Scan for the cell matching the given text and deliver its (x, y) coordinate at center. 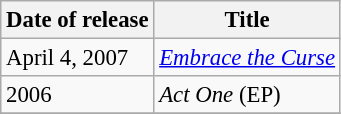
April 4, 2007 (78, 58)
Date of release (78, 20)
2006 (78, 95)
Act One (EP) (247, 95)
Title (247, 20)
Embrace the Curse (247, 58)
